Pinpoint the cell where the given text exists, returning its [x, y] midpoint coordinate. 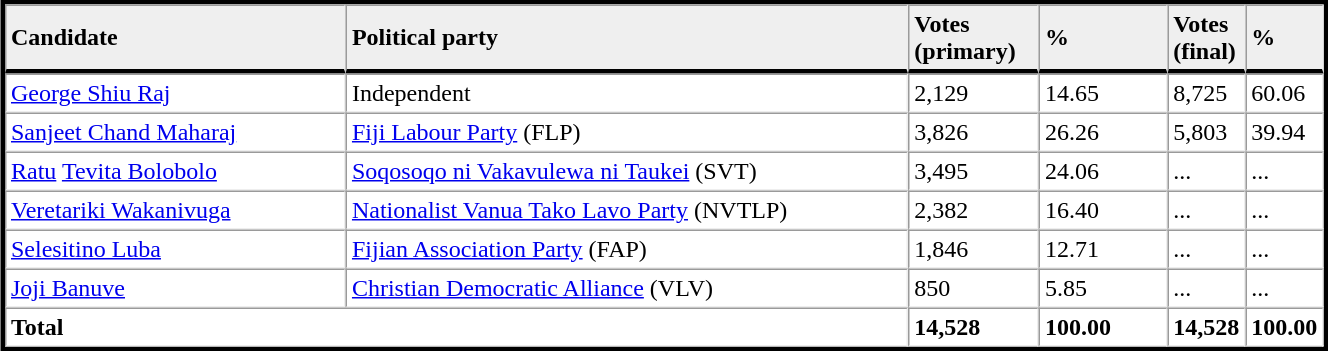
24.06 [1103, 172]
Independent [627, 94]
Joji Banuve [176, 288]
2,382 [974, 210]
60.06 [1284, 94]
Fijian Association Party (FAP) [627, 250]
Candidate [176, 38]
Political party [627, 38]
14.65 [1103, 94]
Soqosoqo ni Vakavulewa ni Taukei (SVT) [627, 172]
Sanjeet Chand Maharaj [176, 132]
12.71 [1103, 250]
Veretariki Wakanivuga [176, 210]
1,846 [974, 250]
Fiji Labour Party (FLP) [627, 132]
39.94 [1284, 132]
Selesitino Luba [176, 250]
3,826 [974, 132]
Nationalist Vanua Tako Lavo Party (NVTLP) [627, 210]
Total [456, 328]
26.26 [1103, 132]
8,725 [1206, 94]
George Shiu Raj [176, 94]
Votes(final) [1206, 38]
Votes(primary) [974, 38]
5,803 [1206, 132]
16.40 [1103, 210]
Ratu Tevita Bolobolo [176, 172]
Christian Democratic Alliance (VLV) [627, 288]
5.85 [1103, 288]
3,495 [974, 172]
2,129 [974, 94]
850 [974, 288]
